Determine the [x, y] coordinate at the center of the cell enclosing the given text.  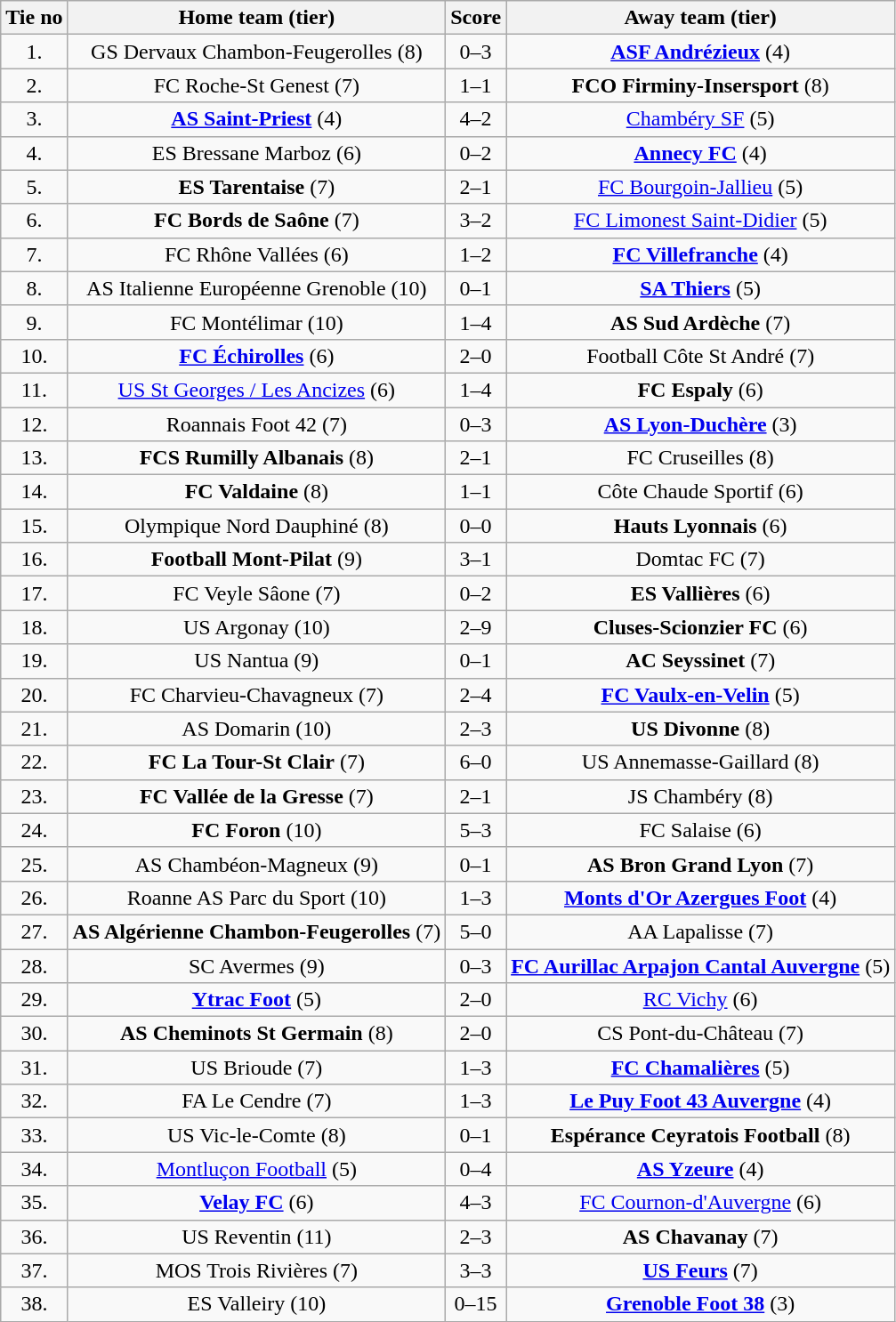
3–3 [476, 1270]
11. [34, 390]
AS Cheminots St Germain (8) [256, 1034]
3–2 [476, 221]
14. [34, 492]
32. [34, 1101]
5. [34, 187]
FC Rhône Vallées (6) [256, 254]
FC Vallée de la Gresse (7) [256, 796]
0–15 [476, 1304]
35. [34, 1203]
ES Vallières (6) [701, 593]
SA Thiers (5) [701, 288]
AS Yzeure (4) [701, 1169]
FCO Firminy-Insersport (8) [701, 85]
US Feurs (7) [701, 1270]
15. [34, 526]
Cluses-Scionzier FC (6) [701, 627]
Football Mont-Pilat (9) [256, 560]
RC Vichy (6) [701, 1000]
9. [34, 322]
8. [34, 288]
Domtac FC (7) [701, 560]
FC Aurillac Arpajon Cantal Auvergne (5) [701, 965]
Football Côte St André (7) [701, 356]
7. [34, 254]
Le Puy Foot 43 Auvergne (4) [701, 1101]
37. [34, 1270]
AA Lapalisse (7) [701, 931]
34. [34, 1169]
Home team (tier) [256, 18]
Montluçon Football (5) [256, 1169]
Grenoble Foot 38 (3) [701, 1304]
SC Avermes (9) [256, 965]
1. [34, 52]
AC Seyssinet (7) [701, 661]
33. [34, 1135]
21. [34, 729]
18. [34, 627]
AS Bron Grand Lyon (7) [701, 864]
US Reventin (11) [256, 1237]
FC Chamalières (5) [701, 1068]
FC La Tour-St Clair (7) [256, 762]
US Annemasse-Gaillard (8) [701, 762]
ES Bressane Marboz (6) [256, 153]
1–2 [476, 254]
US Nantua (9) [256, 661]
ASF Andrézieux (4) [701, 52]
JS Chambéry (8) [701, 796]
Away team (tier) [701, 18]
US St Georges / Les Ancizes (6) [256, 390]
FC Montélimar (10) [256, 322]
0–4 [476, 1169]
AS Sud Ardèche (7) [701, 322]
6. [34, 221]
AS Domarin (10) [256, 729]
FA Le Cendre (7) [256, 1101]
20. [34, 695]
24. [34, 830]
5–3 [476, 830]
4–3 [476, 1203]
FC Espaly (6) [701, 390]
FC Valdaine (8) [256, 492]
4–2 [476, 119]
US Argonay (10) [256, 627]
28. [34, 965]
6–0 [476, 762]
Velay FC (6) [256, 1203]
AS Chavanay (7) [701, 1237]
US Divonne (8) [701, 729]
Ytrac Foot (5) [256, 1000]
FC Bourgoin-Jallieu (5) [701, 187]
4. [34, 153]
Tie no [34, 18]
Annecy FC (4) [701, 153]
AS Lyon-Duchère (3) [701, 424]
FC Limonest Saint-Didier (5) [701, 221]
FC Villefranche (4) [701, 254]
Chambéry SF (5) [701, 119]
23. [34, 796]
US Vic-le-Comte (8) [256, 1135]
0–0 [476, 526]
12. [34, 424]
ES Valleiry (10) [256, 1304]
22. [34, 762]
Côte Chaude Sportif (6) [701, 492]
19. [34, 661]
Espérance Ceyratois Football (8) [701, 1135]
FC Salaise (6) [701, 830]
FC Vaulx-en-Velin (5) [701, 695]
FC Échirolles (6) [256, 356]
FC Cournon-d'Auvergne (6) [701, 1203]
3. [34, 119]
Score [476, 18]
25. [34, 864]
2–9 [476, 627]
AS Saint-Priest (4) [256, 119]
2. [34, 85]
AS Algérienne Chambon-Feugerolles (7) [256, 931]
US Brioude (7) [256, 1068]
29. [34, 1000]
Roanne AS Parc du Sport (10) [256, 898]
2–4 [476, 695]
AS Italienne Européenne Grenoble (10) [256, 288]
5–0 [476, 931]
Monts d'Or Azergues Foot (4) [701, 898]
10. [34, 356]
17. [34, 593]
CS Pont-du-Château (7) [701, 1034]
FC Foron (10) [256, 830]
26. [34, 898]
AS Chambéon-Magneux (9) [256, 864]
ES Tarentaise (7) [256, 187]
FC Charvieu-Chavagneux (7) [256, 695]
MOS Trois Rivières (7) [256, 1270]
30. [34, 1034]
FC Cruseilles (8) [701, 458]
FC Bords de Saône (7) [256, 221]
Olympique Nord Dauphiné (8) [256, 526]
FCS Rumilly Albanais (8) [256, 458]
13. [34, 458]
31. [34, 1068]
FC Veyle Sâone (7) [256, 593]
GS Dervaux Chambon-Feugerolles (8) [256, 52]
16. [34, 560]
3–1 [476, 560]
FC Roche-St Genest (7) [256, 85]
36. [34, 1237]
Hauts Lyonnais (6) [701, 526]
Roannais Foot 42 (7) [256, 424]
38. [34, 1304]
27. [34, 931]
